Find where the given text appears and provide that cell's center as [X, Y] coordinate. 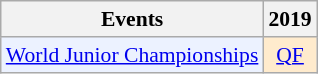
2019 [290, 19]
Events [132, 19]
World Junior Championships [132, 55]
QF [290, 55]
